Return (x, y) of the center of cell containing provided text 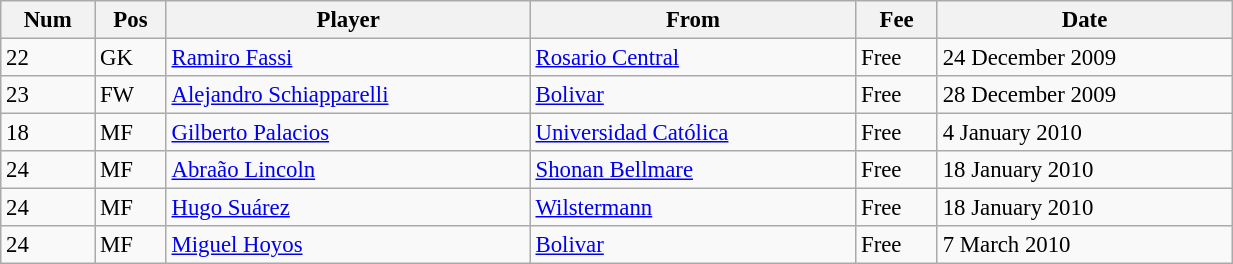
Date (1084, 20)
FW (131, 95)
24 December 2009 (1084, 58)
23 (48, 95)
Pos (131, 20)
Num (48, 20)
From (693, 20)
GK (131, 58)
Hugo Suárez (348, 208)
Universidad Católica (693, 133)
Wilstermann (693, 208)
28 December 2009 (1084, 95)
4 January 2010 (1084, 133)
18 (48, 133)
Fee (897, 20)
Rosario Central (693, 58)
7 March 2010 (1084, 245)
22 (48, 58)
Ramiro Fassi (348, 58)
Miguel Hoyos (348, 245)
Alejandro Schiapparelli (348, 95)
Shonan Bellmare (693, 170)
Gilberto Palacios (348, 133)
Abraão Lincoln (348, 170)
Player (348, 20)
